Return the [x, y] coordinate for the center point of the cell that contains the specified text.  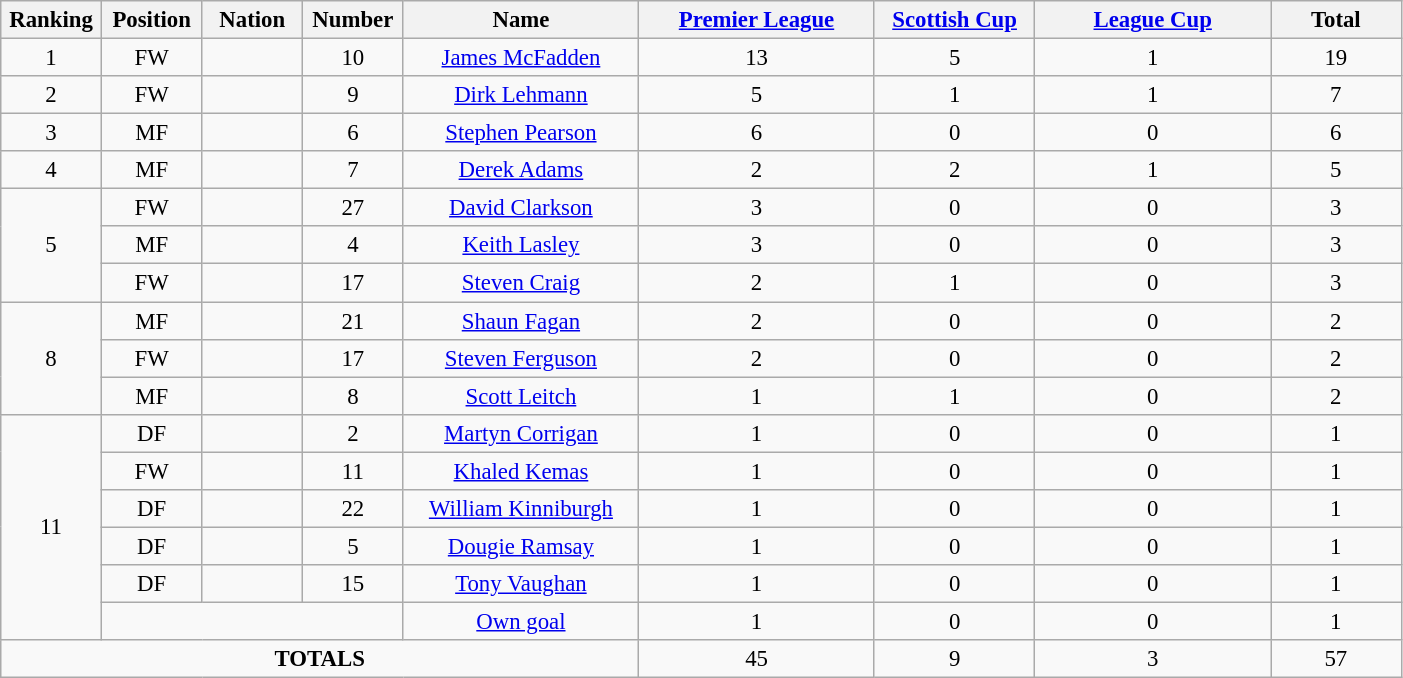
Shaun Fagan [521, 321]
Derek Adams [521, 170]
William Kinniburgh [521, 509]
10 [354, 58]
Own goal [521, 621]
James McFadden [521, 58]
Nation [252, 20]
19 [1336, 58]
13 [757, 58]
Dirk Lehmann [521, 95]
Scott Leitch [521, 396]
15 [354, 584]
Ranking [52, 20]
Steven Craig [521, 283]
Premier League [757, 20]
Total [1336, 20]
Martyn Corrigan [521, 433]
Position [152, 20]
Tony Vaughan [521, 584]
TOTALS [320, 659]
Keith Lasley [521, 245]
27 [354, 208]
Steven Ferguson [521, 358]
League Cup [1153, 20]
21 [354, 321]
57 [1336, 659]
22 [354, 509]
45 [757, 659]
David Clarkson [521, 208]
Number [354, 20]
Scottish Cup [954, 20]
Stephen Pearson [521, 133]
Name [521, 20]
Dougie Ramsay [521, 546]
Khaled Kemas [521, 471]
